Capture the cell that displays the provided text and extract its [x, y] central coordinate. 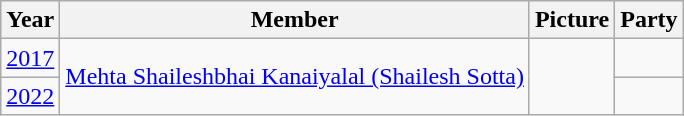
2017 [30, 58]
Picture [572, 20]
Member [295, 20]
Party [649, 20]
Year [30, 20]
2022 [30, 96]
Mehta Shaileshbhai Kanaiyalal (Shailesh Sotta) [295, 77]
